Search for the cell housing the specified text and yield its [X, Y] center coordinate. 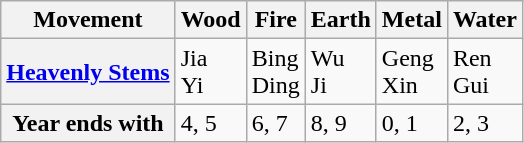
Ren Gui [484, 72]
0, 1 [412, 123]
4, 5 [210, 123]
Wu Ji [340, 72]
Geng Xin [412, 72]
Water [484, 20]
Metal [412, 20]
Year ends with [88, 123]
Movement [88, 20]
Jia Yi [210, 72]
Heavenly Stems [88, 72]
2, 3 [484, 123]
Wood [210, 20]
8, 9 [340, 123]
Fire [276, 20]
Bing Ding [276, 72]
Earth [340, 20]
6, 7 [276, 123]
